Return (x, y) of the center of cell containing provided text 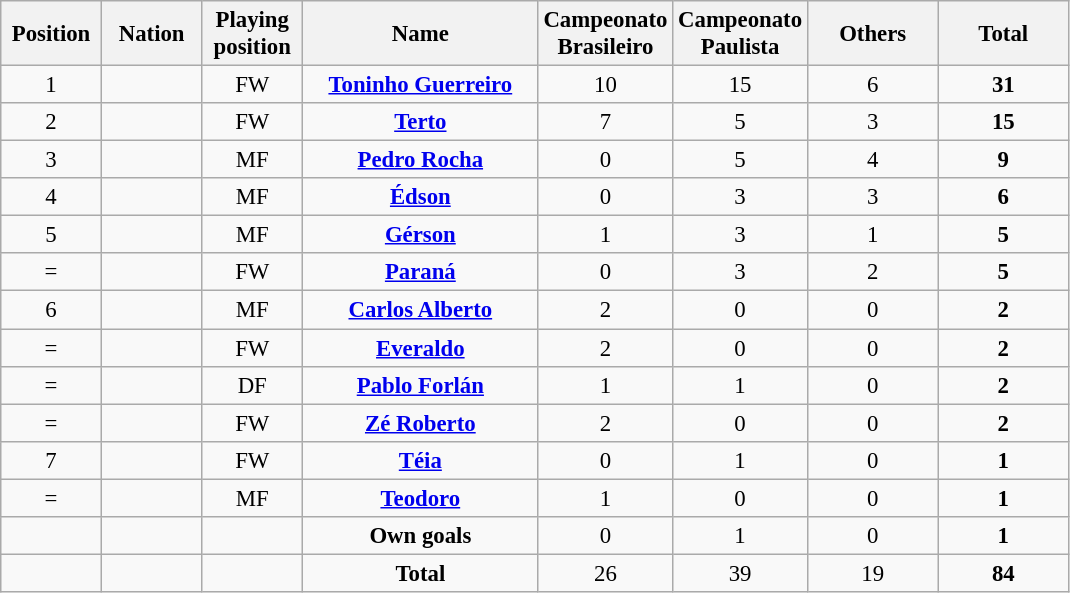
Zé Roberto (421, 423)
Playing position (252, 34)
9 (1004, 160)
Everaldo (421, 348)
19 (872, 573)
Terto (421, 122)
Teodoro (421, 498)
Carlos Alberto (421, 310)
39 (740, 573)
Édson (421, 197)
84 (1004, 573)
Téia (421, 460)
10 (606, 85)
Pedro Rocha (421, 160)
Paraná (421, 273)
Others (872, 34)
Campeonato Paulista (740, 34)
31 (1004, 85)
Own goals (421, 536)
Position (52, 34)
26 (606, 573)
Nation (152, 34)
Pablo Forlán (421, 385)
Campeonato Brasileiro (606, 34)
Name (421, 34)
Toninho Guerreiro (421, 85)
DF (252, 385)
Gérson (421, 235)
